Extract the [x, y] coordinate from the center of the cell holding the provided text.  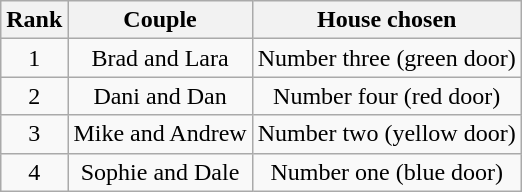
Number one (blue door) [386, 172]
3 [34, 134]
Number four (red door) [386, 96]
Number two (yellow door) [386, 134]
Rank [34, 20]
Number three (green door) [386, 58]
2 [34, 96]
Mike and Andrew [160, 134]
House chosen [386, 20]
Couple [160, 20]
1 [34, 58]
Brad and Lara [160, 58]
Sophie and Dale [160, 172]
4 [34, 172]
Dani and Dan [160, 96]
